Capture the cell that displays the provided text and extract its [X, Y] central coordinate. 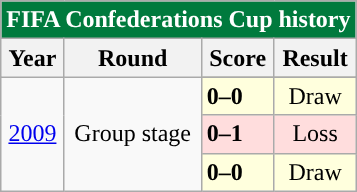
Year [32, 58]
2009 [32, 134]
Loss [315, 134]
Result [315, 58]
FIFA Confederations Cup history [178, 20]
0–1 [238, 134]
Group stage [132, 134]
Score [238, 58]
Round [132, 58]
